Search for the cell housing the specified text and yield its [X, Y] center coordinate. 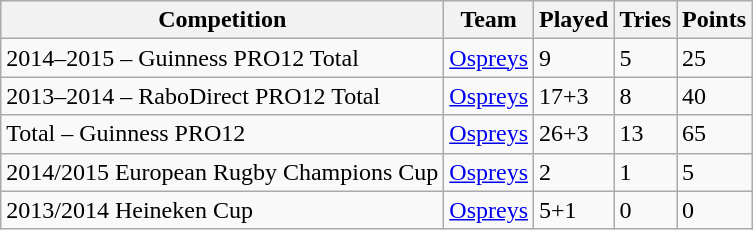
65 [714, 134]
1 [646, 172]
Total – Guinness PRO12 [222, 134]
2014/2015 European Rugby Champions Cup [222, 172]
Team [489, 20]
25 [714, 58]
13 [646, 134]
26+3 [574, 134]
Points [714, 20]
8 [646, 96]
40 [714, 96]
Tries [646, 20]
9 [574, 58]
5+1 [574, 210]
2 [574, 172]
Played [574, 20]
2013–2014 – RaboDirect PRO12 Total [222, 96]
2013/2014 Heineken Cup [222, 210]
17+3 [574, 96]
Competition [222, 20]
2014–2015 – Guinness PRO12 Total [222, 58]
